Search for the cell housing the specified text and yield its [X, Y] center coordinate. 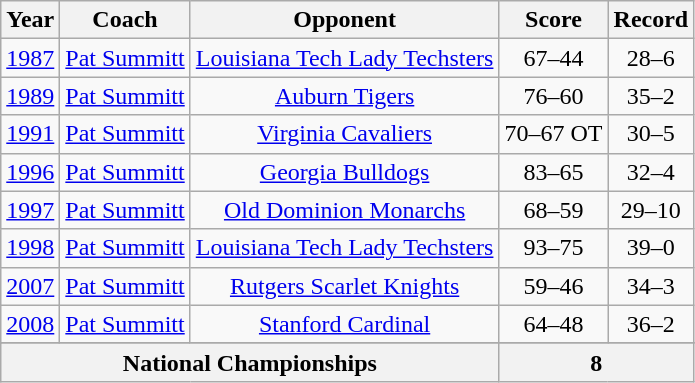
32–4 [651, 172]
83–65 [554, 172]
39–0 [651, 248]
2008 [30, 324]
Stanford Cardinal [344, 324]
30–5 [651, 134]
1987 [30, 58]
34–3 [651, 286]
93–75 [554, 248]
8 [596, 362]
70–67 OT [554, 134]
Old Dominion Monarchs [344, 210]
Year [30, 20]
Opponent [344, 20]
59–46 [554, 286]
36–2 [651, 324]
2007 [30, 286]
Record [651, 20]
Auburn Tigers [344, 96]
68–59 [554, 210]
1989 [30, 96]
1996 [30, 172]
67–44 [554, 58]
1991 [30, 134]
28–6 [651, 58]
Coach [125, 20]
35–2 [651, 96]
29–10 [651, 210]
Score [554, 20]
National Championships [250, 362]
76–60 [554, 96]
Georgia Bulldogs [344, 172]
64–48 [554, 324]
Rutgers Scarlet Knights [344, 286]
Virginia Cavaliers [344, 134]
1998 [30, 248]
1997 [30, 210]
